Determine the [X, Y] coordinate at the center of the cell enclosing the given text.  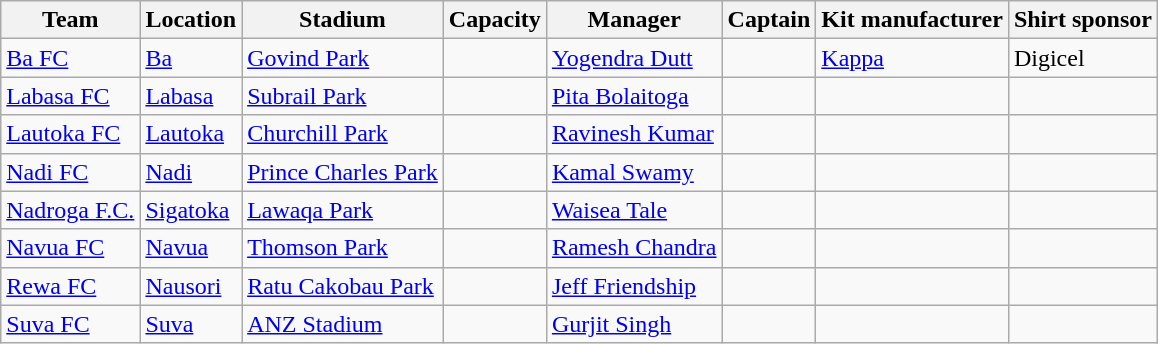
Lautoka [191, 134]
Lawaqa Park [343, 210]
Navua FC [70, 248]
Kamal Swamy [634, 172]
Churchill Park [343, 134]
Ramesh Chandra [634, 248]
Nausori [191, 286]
Digicel [1082, 58]
Thomson Park [343, 248]
Ba [191, 58]
Subrail Park [343, 96]
Captain [769, 20]
Team [70, 20]
Labasa [191, 96]
Labasa FC [70, 96]
Navua [191, 248]
Kit manufacturer [912, 20]
Prince Charles Park [343, 172]
Gurjit Singh [634, 324]
Manager [634, 20]
Waisea Tale [634, 210]
Ratu Cakobau Park [343, 286]
Lautoka FC [70, 134]
Shirt sponsor [1082, 20]
ANZ Stadium [343, 324]
Kappa [912, 58]
Yogendra Dutt [634, 58]
Sigatoka [191, 210]
Nadi FC [70, 172]
Nadi [191, 172]
Govind Park [343, 58]
Jeff Friendship [634, 286]
Stadium [343, 20]
Capacity [494, 20]
Nadroga F.C. [70, 210]
Pita Bolaitoga [634, 96]
Rewa FC [70, 286]
Suva FC [70, 324]
Location [191, 20]
Suva [191, 324]
Ravinesh Kumar [634, 134]
Ba FC [70, 58]
